Pinpoint the cell where the given text exists, returning its [X, Y] midpoint coordinate. 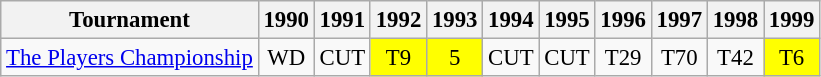
1994 [511, 20]
Tournament [130, 20]
The Players Championship [130, 58]
T29 [623, 58]
1991 [342, 20]
T70 [679, 58]
1997 [679, 20]
1999 [792, 20]
WD [286, 58]
T6 [792, 58]
T42 [735, 58]
T9 [398, 58]
5 [455, 58]
1993 [455, 20]
1998 [735, 20]
1990 [286, 20]
1995 [567, 20]
1996 [623, 20]
1992 [398, 20]
